Output the (X, Y) coordinate of the center of the cell containing the given text.  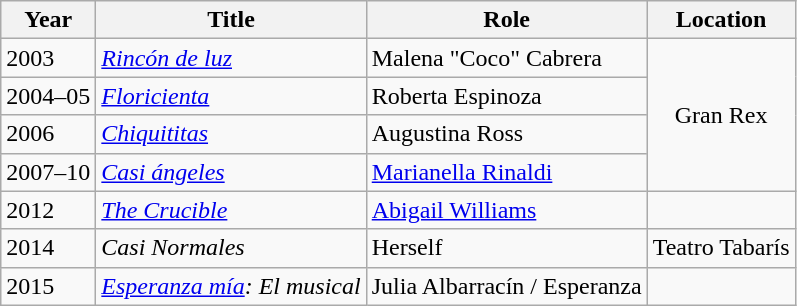
Chiquititas (231, 134)
2015 (48, 286)
2006 (48, 134)
2004–05 (48, 96)
Malena "Coco" Cabrera (506, 58)
Esperanza mía: El musical (231, 286)
Herself (506, 248)
2003 (48, 58)
Role (506, 20)
The Crucible (231, 210)
Rincón de luz (231, 58)
Location (721, 20)
Julia Albarracín / Esperanza (506, 286)
Gran Rex (721, 115)
2014 (48, 248)
2007–10 (48, 172)
Roberta Espinoza (506, 96)
Marianella Rinaldi (506, 172)
Year (48, 20)
Teatro Tabarís (721, 248)
2012 (48, 210)
Abigail Williams (506, 210)
Casi Normales (231, 248)
Floricienta (231, 96)
Augustina Ross (506, 134)
Casi ángeles (231, 172)
Title (231, 20)
